Return the [x, y] coordinate for the center point of the cell that contains the specified text.  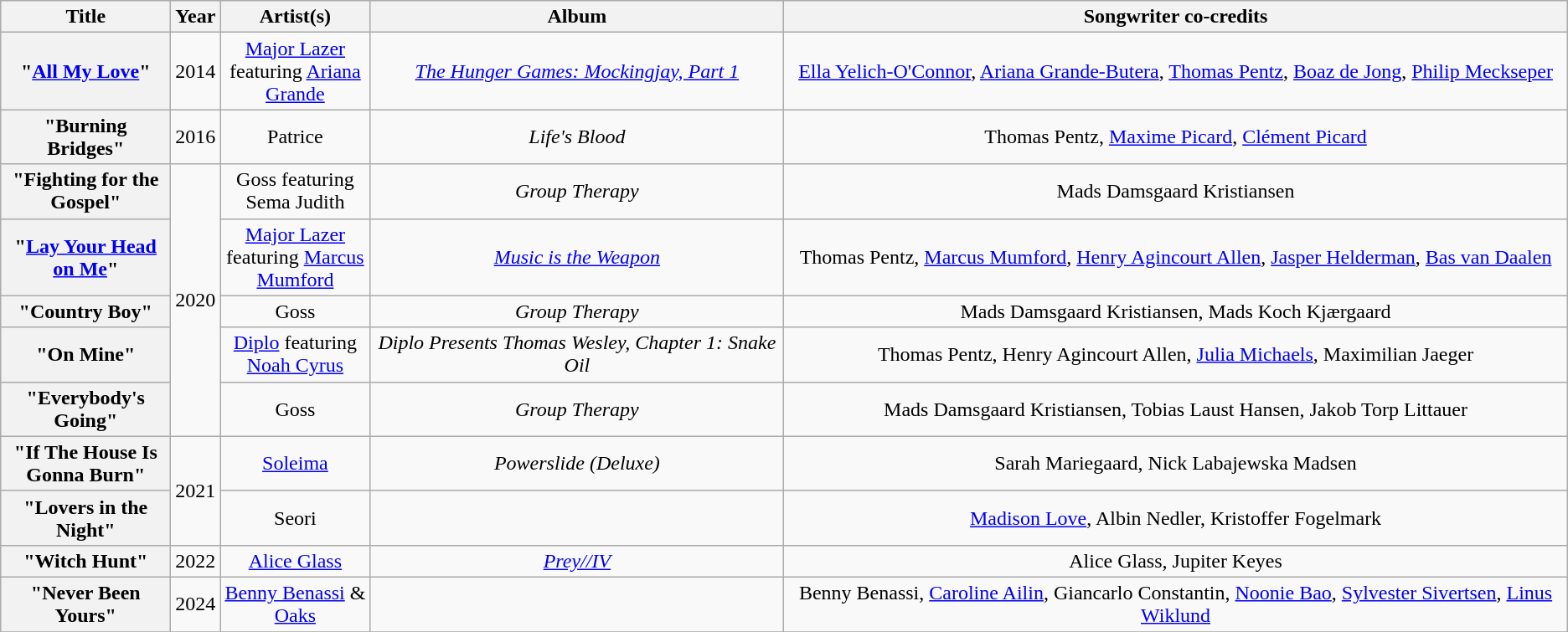
"On Mine" [85, 355]
Powerslide (Deluxe) [577, 464]
Mads Damsgaard Kristiansen [1176, 191]
2014 [196, 71]
Thomas Pentz, Marcus Mumford, Henry Agincourt Allen, Jasper Helderman, Bas van Daalen [1176, 257]
Benny Benassi, Caroline Ailin, Giancarlo Constantin, Noonie Bao, Sylvester Sivertsen, Linus Wiklund [1176, 604]
Mads Damsgaard Kristiansen, Mads Koch Kjærgaard [1176, 311]
Life's Blood [577, 137]
Thomas Pentz, Maxime Picard, Clément Picard [1176, 137]
Title [85, 17]
Diplo featuring Noah Cyrus [295, 355]
Year [196, 17]
2024 [196, 604]
Soleima [295, 464]
Alice Glass [295, 561]
Seori [295, 517]
Madison Love, Albin Nedler, Kristoffer Fogelmark [1176, 517]
Diplo Presents Thomas Wesley, Chapter 1: Snake Oil [577, 355]
Mads Damsgaard Kristiansen, Tobias Laust Hansen, Jakob Torp Littauer [1176, 408]
Alice Glass, Jupiter Keyes [1176, 561]
Prey//IV [577, 561]
Artist(s) [295, 17]
"If The House Is Gonna Burn" [85, 464]
The Hunger Games: Mockingjay, Part 1 [577, 71]
Sarah Mariegaard, Nick Labajewska Madsen [1176, 464]
2016 [196, 137]
Patrice [295, 137]
"Burning Bridges" [85, 137]
"Lovers in the Night" [85, 517]
Songwriter co-credits [1176, 17]
"Never Been Yours" [85, 604]
"All My Love" [85, 71]
"Fighting for the Gospel" [85, 191]
Benny Benassi & Oaks [295, 604]
Album [577, 17]
Major Lazer featuring Marcus Mumford [295, 257]
"Everybody's Going" [85, 408]
Music is the Weapon [577, 257]
Ella Yelich-O'Connor, Ariana Grande-Butera, Thomas Pentz, Boaz de Jong, Philip Meckseper [1176, 71]
2021 [196, 491]
2022 [196, 561]
Thomas Pentz, Henry Agincourt Allen, Julia Michaels, Maximilian Jaeger [1176, 355]
Major Lazer featuring Ariana Grande [295, 71]
"Lay Your Head on Me" [85, 257]
Goss featuring Sema Judith [295, 191]
2020 [196, 300]
"Country Boy" [85, 311]
"Witch Hunt" [85, 561]
